Find where the given text appears and provide that cell's center as [x, y] coordinate. 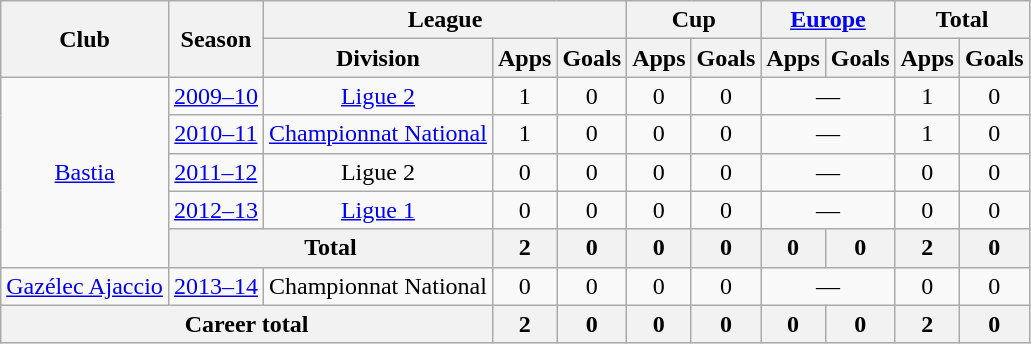
2011–12 [216, 172]
Bastia [85, 172]
2009–10 [216, 96]
Club [85, 39]
Europe [828, 20]
League [444, 20]
2013–14 [216, 286]
2010–11 [216, 134]
Career total [247, 324]
2012–13 [216, 210]
Gazélec Ajaccio [85, 286]
Division [378, 58]
Cup [694, 20]
Season [216, 39]
Ligue 1 [378, 210]
